Locate the cell with the specified text and output its [X, Y] center coordinate. 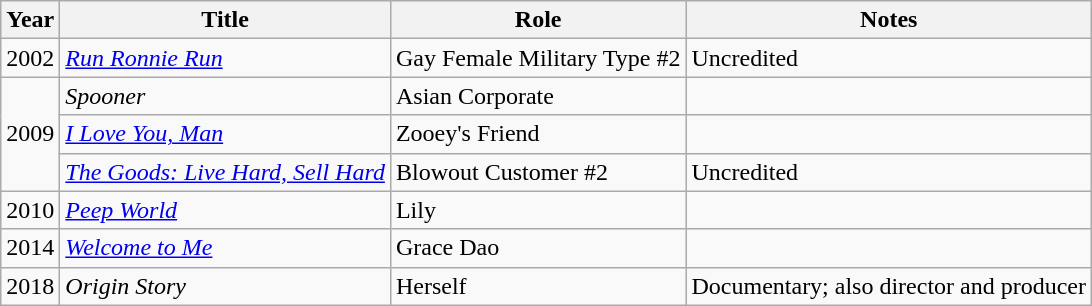
2002 [30, 58]
Title [226, 20]
Asian Corporate [538, 96]
Origin Story [226, 286]
Peep World [226, 210]
Run Ronnie Run [226, 58]
Role [538, 20]
Zooey's Friend [538, 134]
2018 [30, 286]
Gay Female Military Type #2 [538, 58]
Welcome to Me [226, 248]
2014 [30, 248]
Blowout Customer #2 [538, 172]
Lily [538, 210]
Herself [538, 286]
Documentary; also director and producer [889, 286]
2009 [30, 134]
The Goods: Live Hard, Sell Hard [226, 172]
Notes [889, 20]
Grace Dao [538, 248]
2010 [30, 210]
Year [30, 20]
I Love You, Man [226, 134]
Spooner [226, 96]
